Identify which cell holds the provided text, then report its [X, Y] central coordinate. 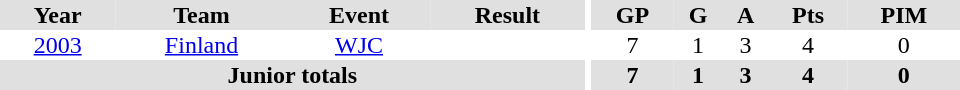
Pts [808, 15]
A [746, 15]
Junior totals [292, 75]
PIM [904, 15]
Team [202, 15]
Year [58, 15]
Result [507, 15]
2003 [58, 45]
GP [632, 15]
WJC [359, 45]
Finland [202, 45]
G [698, 15]
Event [359, 15]
